Search for the cell housing the specified text and yield its (X, Y) center coordinate. 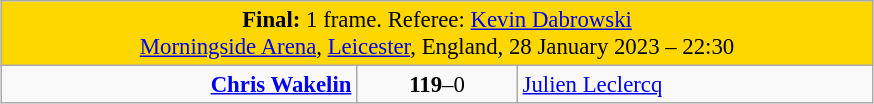
Final: 1 frame. Referee: Kevin Dabrowski Morningside Arena, Leicester, England, 28 January 2023 – 22:30 (437, 34)
Julien Leclercq (695, 85)
119–0 (438, 85)
Chris Wakelin (179, 85)
